Output the [X, Y] coordinate of the center of the cell containing the given text.  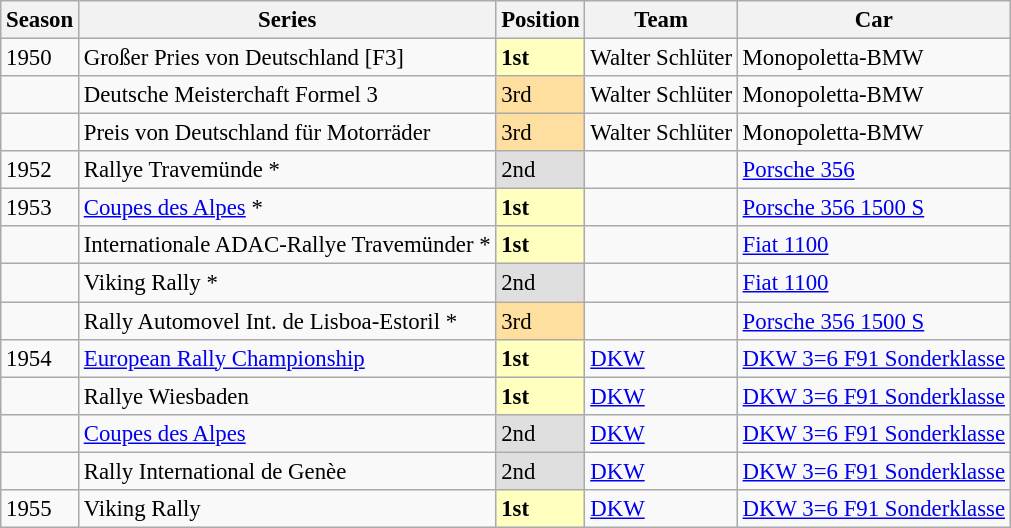
Großer Pries von Deutschland [F3] [286, 58]
Rallye Wiesbaden [286, 396]
European Rally Championship [286, 358]
Coupes des Alpes [286, 433]
Season [40, 20]
Viking Rally [286, 509]
Deutsche Meisterchaft Formel 3 [286, 95]
1953 [40, 208]
Viking Rally * [286, 283]
1954 [40, 358]
Position [540, 20]
Car [874, 20]
Rally International de Genèe [286, 471]
Team [661, 20]
1950 [40, 58]
Rallye Travemünde * [286, 170]
Rally Automovel Int. de Lisboa-Estoril * [286, 321]
Porsche 356 [874, 170]
Preis von Deutschland für Motorräder [286, 133]
Internationale ADAC-Rallye Travemünder * [286, 245]
Coupes des Alpes * [286, 208]
Series [286, 20]
1952 [40, 170]
1955 [40, 509]
